Scan for the cell matching the given text and deliver its [x, y] coordinate at center. 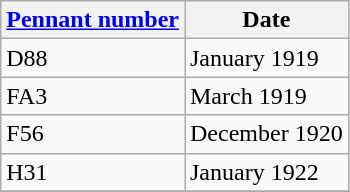
January 1922 [266, 172]
March 1919 [266, 96]
Pennant number [93, 20]
D88 [93, 58]
January 1919 [266, 58]
December 1920 [266, 134]
Date [266, 20]
H31 [93, 172]
FA3 [93, 96]
F56 [93, 134]
